Search for the cell housing the specified text and yield its (x, y) center coordinate. 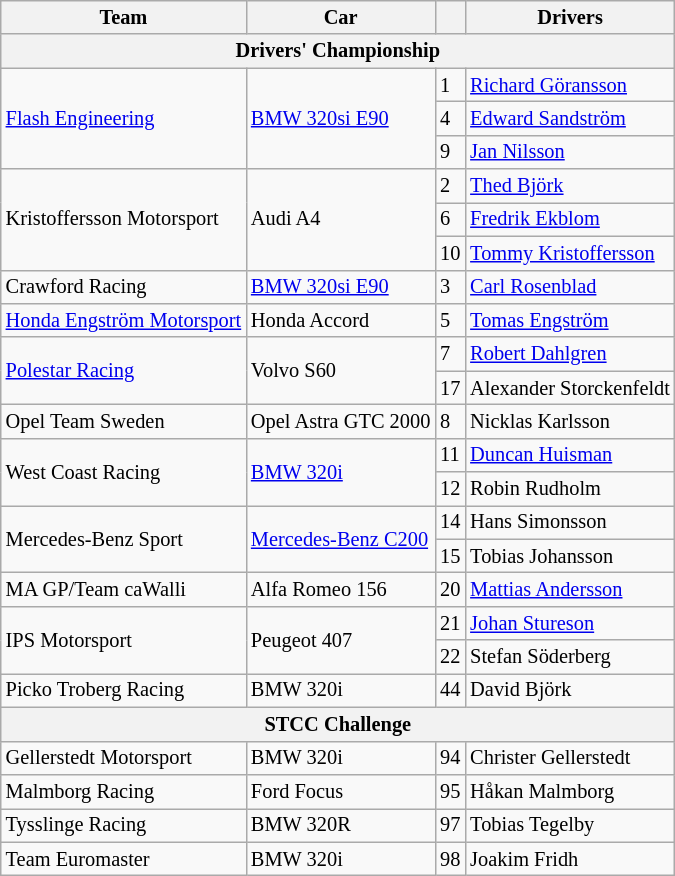
David Björk (570, 690)
Stefan Söderberg (570, 657)
Hans Simonsson (570, 522)
4 (450, 118)
STCC Challenge (338, 724)
10 (450, 253)
Nicklas Karlsson (570, 421)
Honda Accord (340, 320)
BMW 320R (340, 825)
Audi A4 (340, 220)
8 (450, 421)
12 (450, 489)
Robin Rudholm (570, 489)
11 (450, 455)
Mercedes-Benz C200 (340, 538)
Joakim Fridh (570, 859)
15 (450, 556)
Håkan Malmborg (570, 791)
Robert Dahlgren (570, 354)
Tomas Engström (570, 320)
Team Euromaster (124, 859)
97 (450, 825)
Opel Team Sweden (124, 421)
Christer Gellerstedt (570, 758)
22 (450, 657)
95 (450, 791)
Peugeot 407 (340, 640)
West Coast Racing (124, 472)
44 (450, 690)
Kristoffersson Motorsport (124, 220)
Drivers (570, 17)
Alfa Romeo 156 (340, 589)
Car (340, 17)
Team (124, 17)
Alexander Storckenfeldt (570, 388)
Drivers' Championship (338, 51)
2 (450, 186)
Crawford Racing (124, 287)
Mattias Andersson (570, 589)
Gellerstedt Motorsport (124, 758)
9 (450, 152)
Mercedes-Benz Sport (124, 538)
Tobias Johansson (570, 556)
IPS Motorsport (124, 640)
Ford Focus (340, 791)
14 (450, 522)
Johan Stureson (570, 623)
Flash Engineering (124, 118)
Tysslinge Racing (124, 825)
1 (450, 85)
Picko Troberg Racing (124, 690)
Opel Astra GTC 2000 (340, 421)
Jan Nilsson (570, 152)
Polestar Racing (124, 370)
21 (450, 623)
Edward Sandström (570, 118)
Honda Engström Motorsport (124, 320)
Tobias Tegelby (570, 825)
7 (450, 354)
Volvo S60 (340, 370)
3 (450, 287)
20 (450, 589)
94 (450, 758)
Malmborg Racing (124, 791)
6 (450, 219)
17 (450, 388)
Fredrik Ekblom (570, 219)
Richard Göransson (570, 85)
Thed Björk (570, 186)
5 (450, 320)
Carl Rosenblad (570, 287)
Duncan Huisman (570, 455)
Tommy Kristoffersson (570, 253)
98 (450, 859)
MA GP/Team caWalli (124, 589)
